Return the [X, Y] coordinate for the center point of the cell that contains the specified text.  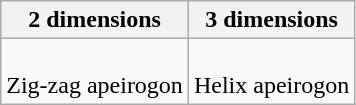
Helix apeirogon [271, 72]
2 dimensions [95, 20]
Zig-zag apeirogon [95, 72]
3 dimensions [271, 20]
